Locate the cell with the specified text and output its [X, Y] center coordinate. 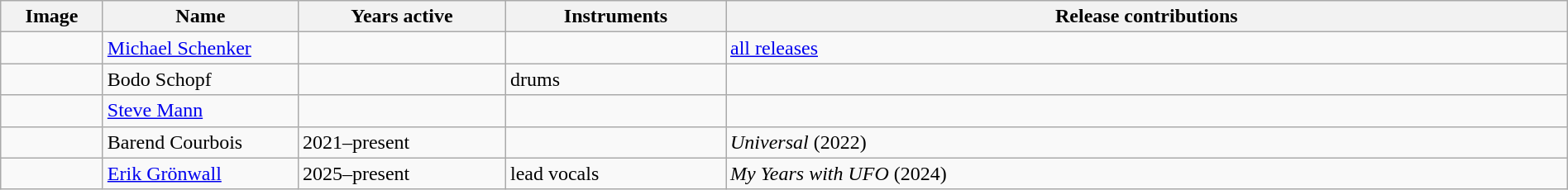
Universal (2022) [1147, 142]
all releases [1147, 48]
2021–present [402, 142]
Steve Mann [200, 111]
Erik Grönwall [200, 173]
Michael Schenker [200, 48]
Barend Courbois [200, 142]
My Years with UFO (2024) [1147, 173]
lead vocals [615, 173]
2025–present [402, 173]
Bodo Schopf [200, 79]
Release contributions [1147, 17]
Instruments [615, 17]
drums [615, 79]
Image [52, 17]
Years active [402, 17]
Name [200, 17]
